Extract the [x, y] coordinate from the center of the cell holding the provided text.  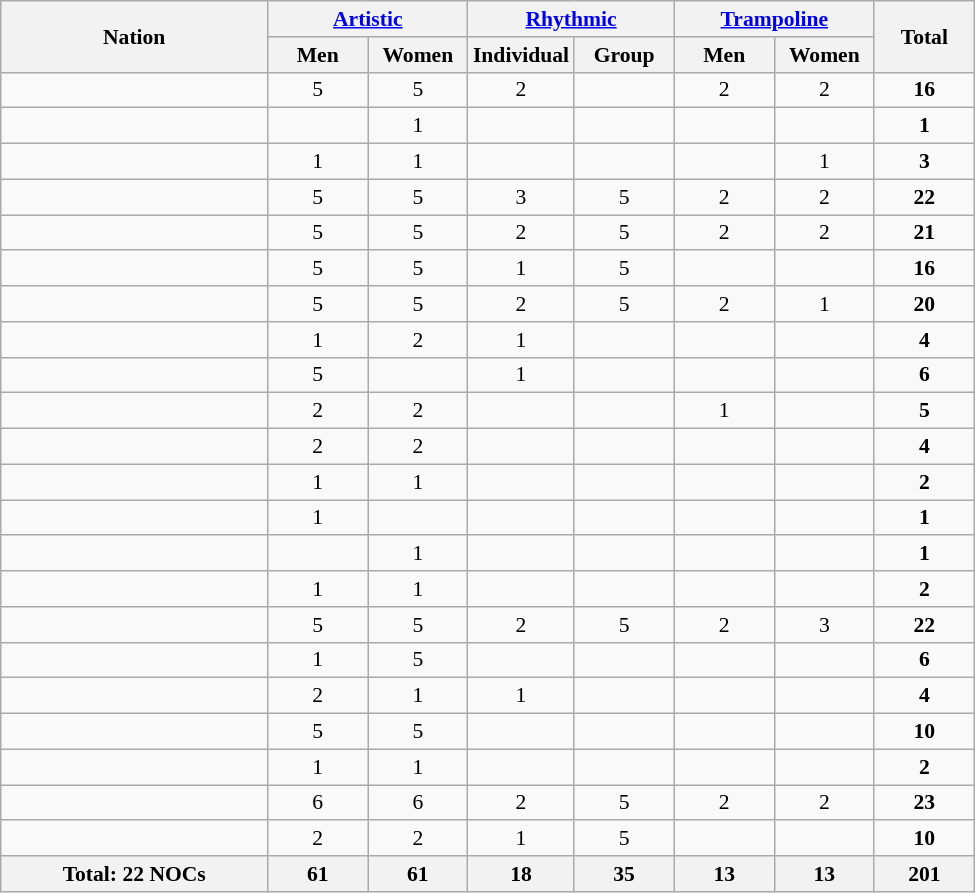
Rhythmic [571, 19]
35 [624, 874]
Group [624, 55]
201 [924, 874]
Artistic [368, 19]
Individual [521, 55]
Trampoline [774, 19]
Nation [134, 36]
23 [924, 803]
18 [521, 874]
Total [924, 36]
20 [924, 304]
Total: 22 NOCs [134, 874]
21 [924, 233]
